Return [x, y] of the center of cell containing provided text 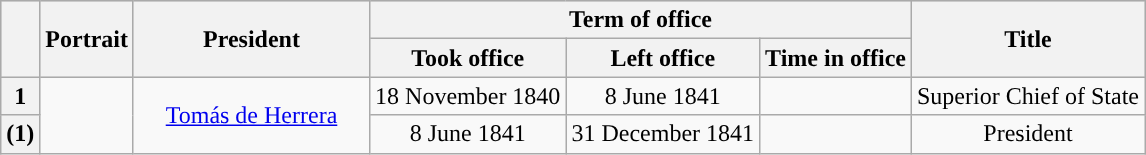
Title [1028, 39]
Superior Chief of State [1028, 96]
Term of office [641, 20]
Tomás de Herrera [251, 115]
18 November 1840 [468, 96]
Took office [468, 58]
(1) [20, 134]
Time in office [836, 58]
1 [20, 96]
31 December 1841 [663, 134]
Portrait [87, 39]
Left office [663, 58]
